Determine the [X, Y] coordinate at the center of the cell enclosing the given text.  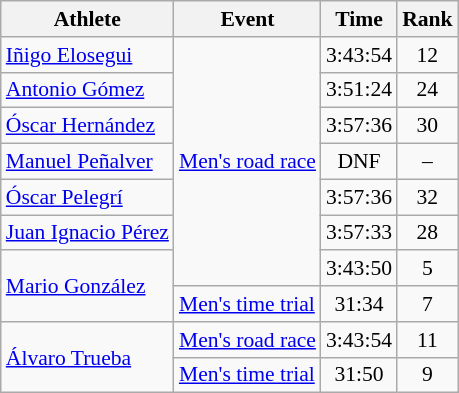
9 [428, 375]
11 [428, 340]
3:43:50 [359, 269]
Álvaro Trueba [88, 358]
Athlete [88, 19]
Mario González [88, 286]
32 [428, 197]
Rank [428, 19]
3:51:24 [359, 90]
5 [428, 269]
Juan Ignacio Pérez [88, 233]
Antonio Gómez [88, 90]
Manuel Peñalver [88, 162]
24 [428, 90]
– [428, 162]
31:34 [359, 304]
12 [428, 55]
31:50 [359, 375]
3:57:33 [359, 233]
7 [428, 304]
Óscar Pelegrí [88, 197]
30 [428, 126]
Event [248, 19]
Iñigo Elosegui [88, 55]
DNF [359, 162]
28 [428, 233]
Time [359, 19]
Óscar Hernández [88, 126]
